Find where the given text appears and provide that cell's center as [X, Y] coordinate. 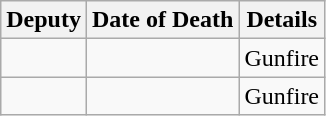
Date of Death [162, 20]
Details [282, 20]
Deputy [44, 20]
